Identify which cell holds the provided text, then report its [X, Y] central coordinate. 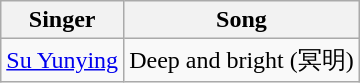
Song [242, 20]
Singer [62, 20]
Deep and bright (冥明) [242, 60]
Su Yunying [62, 60]
